Extract the [x, y] coordinate from the center of the cell holding the provided text.  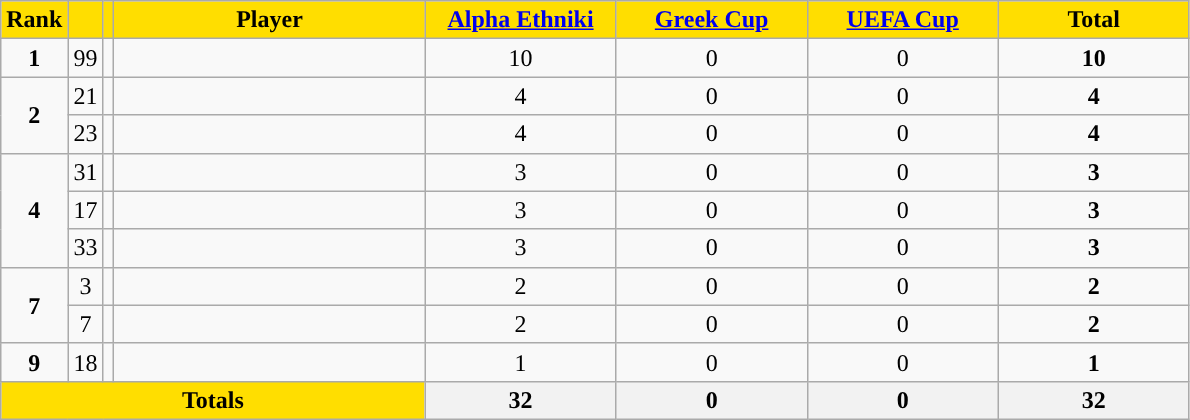
UEFA Cup [902, 20]
Greek Cup [712, 20]
Player [270, 20]
23 [86, 134]
18 [86, 362]
Totals [213, 400]
Rank [34, 20]
17 [86, 210]
99 [86, 58]
31 [86, 172]
9 [34, 362]
33 [86, 248]
Alpha Ethniki [520, 20]
Total [1094, 20]
21 [86, 96]
